Provide the [X, Y] coordinate of the cell's center where the given text is located.  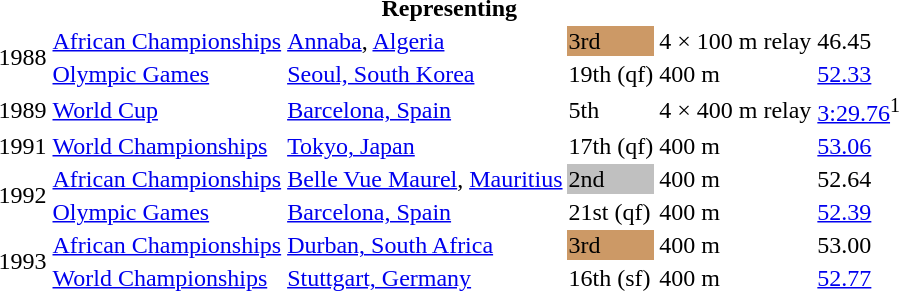
Tokyo, Japan [425, 146]
World Championships [167, 146]
Belle Vue Maurel, Mauritius [425, 179]
21st (qf) [611, 212]
Seoul, South Korea [425, 74]
Annaba, Algeria [425, 41]
World Cup [167, 110]
19th (qf) [611, 74]
17th (qf) [611, 146]
4 × 100 m relay [736, 41]
5th [611, 110]
Durban, South Africa [425, 245]
2nd [611, 179]
4 × 400 m relay [736, 110]
